From the cell containing the given text, extract its center point as (X, Y) coordinate. 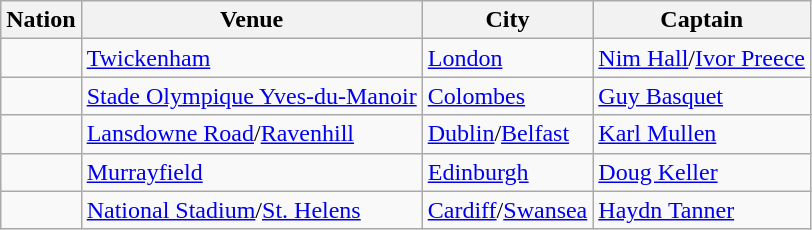
Guy Basquet (702, 96)
Venue (252, 20)
Karl Mullen (702, 134)
London (508, 58)
Captain (702, 20)
Edinburgh (508, 172)
National Stadium/St. Helens (252, 210)
City (508, 20)
Nim Hall/Ivor Preece (702, 58)
Twickenham (252, 58)
Doug Keller (702, 172)
Colombes (508, 96)
Dublin/Belfast (508, 134)
Haydn Tanner (702, 210)
Lansdowne Road/Ravenhill (252, 134)
Nation (41, 20)
Stade Olympique Yves-du-Manoir (252, 96)
Cardiff/Swansea (508, 210)
Murrayfield (252, 172)
